Pinpoint the cell where the given text exists, returning its (x, y) midpoint coordinate. 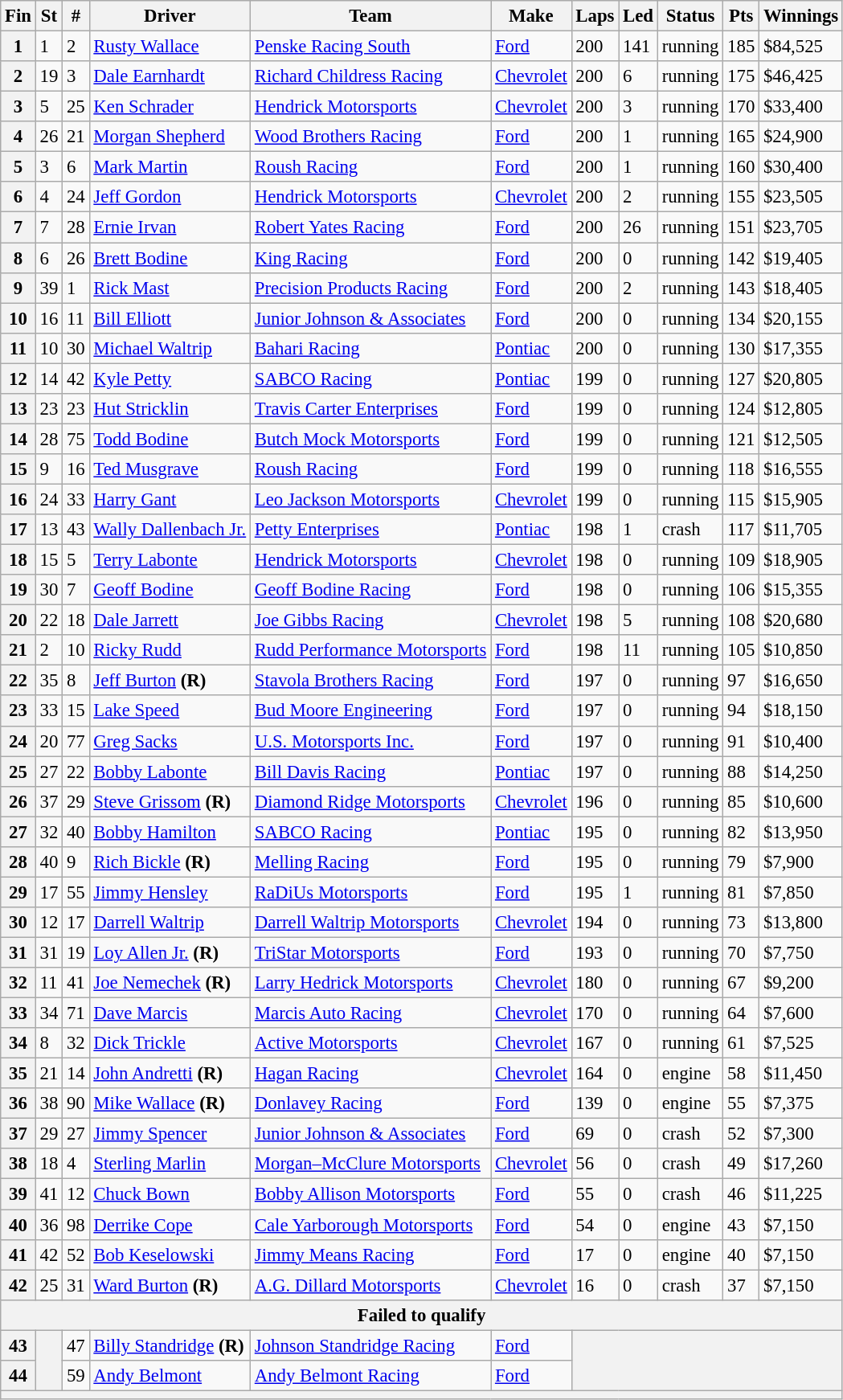
King Racing (370, 258)
151 (741, 227)
Geoff Bodine Racing (370, 590)
# (76, 16)
193 (595, 952)
Rudd Performance Motorsports (370, 650)
124 (741, 409)
Ken Schrader (170, 107)
160 (741, 167)
79 (741, 862)
$10,400 (801, 741)
Andy Belmont Racing (370, 1376)
Rich Bickle (R) (170, 862)
77 (76, 741)
Terry Labonte (170, 560)
$12,505 (801, 439)
Active Motorsports (370, 1043)
$23,505 (801, 197)
Precision Products Racing (370, 288)
Geoff Bodine (170, 590)
Failed to qualify (422, 1315)
59 (76, 1376)
Ward Burton (R) (170, 1285)
Petty Enterprises (370, 530)
Laps (595, 16)
Butch Mock Motorsports (370, 439)
82 (741, 832)
67 (741, 983)
Bobby Allison Motorsports (370, 1194)
Penske Racing South (370, 47)
$10,600 (801, 801)
$7,525 (801, 1043)
Darrell Waltrip (170, 923)
Bahari Racing (370, 348)
Sterling Marlin (170, 1165)
$11,225 (801, 1194)
Rusty Wallace (170, 47)
Diamond Ridge Motorsports (370, 801)
A.G. Dillard Motorsports (370, 1285)
Mark Martin (170, 167)
Ted Musgrave (170, 469)
167 (595, 1043)
106 (741, 590)
$17,355 (801, 348)
71 (76, 1013)
$7,375 (801, 1103)
Darrell Waltrip Motorsports (370, 923)
44 (18, 1376)
Harry Gant (170, 499)
Johnson Standridge Racing (370, 1345)
Winnings (801, 16)
Led (638, 16)
$18,905 (801, 560)
75 (76, 439)
143 (741, 288)
97 (741, 681)
54 (595, 1225)
Pts (741, 16)
Dick Trickle (170, 1043)
Stavola Brothers Racing (370, 681)
Brett Bodine (170, 258)
165 (741, 137)
Derrike Cope (170, 1225)
81 (741, 892)
$30,400 (801, 167)
49 (741, 1165)
94 (741, 711)
Jimmy Means Racing (370, 1255)
Kyle Petty (170, 379)
108 (741, 620)
91 (741, 741)
$23,705 (801, 227)
$16,650 (801, 681)
Fin (18, 16)
Morgan Shepherd (170, 137)
Dale Jarrett (170, 620)
Joe Nemechek (R) (170, 983)
139 (595, 1103)
Ernie Irvan (170, 227)
98 (76, 1225)
Todd Bodine (170, 439)
70 (741, 952)
175 (741, 76)
Greg Sacks (170, 741)
$33,400 (801, 107)
Bud Moore Engineering (370, 711)
$20,805 (801, 379)
Driver (170, 16)
141 (638, 47)
Hagan Racing (370, 1074)
$18,405 (801, 288)
142 (741, 258)
58 (741, 1074)
$7,750 (801, 952)
$12,805 (801, 409)
$11,705 (801, 530)
$84,525 (801, 47)
Larry Hedrick Motorsports (370, 983)
85 (741, 801)
$15,355 (801, 590)
118 (741, 469)
Dale Earnhardt (170, 76)
$11,450 (801, 1074)
Bob Keselowski (170, 1255)
73 (741, 923)
Andy Belmont (170, 1376)
Jimmy Spencer (170, 1134)
47 (76, 1345)
Loy Allen Jr. (R) (170, 952)
117 (741, 530)
Status (690, 16)
130 (741, 348)
155 (741, 197)
Leo Jackson Motorsports (370, 499)
109 (741, 560)
196 (595, 801)
Bobby Hamilton (170, 832)
$13,950 (801, 832)
Marcis Auto Racing (370, 1013)
88 (741, 772)
105 (741, 650)
$14,250 (801, 772)
Billy Standridge (R) (170, 1345)
$16,555 (801, 469)
$7,300 (801, 1134)
$7,600 (801, 1013)
Travis Carter Enterprises (370, 409)
61 (741, 1043)
Morgan–McClure Motorsports (370, 1165)
$46,425 (801, 76)
Jeff Gordon (170, 197)
$20,155 (801, 318)
$20,680 (801, 620)
Michael Waltrip (170, 348)
Ricky Rudd (170, 650)
Bill Davis Racing (370, 772)
64 (741, 1013)
$7,900 (801, 862)
Cale Yarborough Motorsports (370, 1225)
$17,260 (801, 1165)
$19,405 (801, 258)
Team (370, 16)
$18,150 (801, 711)
Jeff Burton (R) (170, 681)
Richard Childress Racing (370, 76)
$7,850 (801, 892)
46 (741, 1194)
Wood Brothers Racing (370, 137)
Bill Elliott (170, 318)
RaDiUs Motorsports (370, 892)
Joe Gibbs Racing (370, 620)
Rick Mast (170, 288)
185 (741, 47)
TriStar Motorsports (370, 952)
Jimmy Hensley (170, 892)
164 (595, 1074)
Wally Dallenbach Jr. (170, 530)
U.S. Motorsports Inc. (370, 741)
Dave Marcis (170, 1013)
Melling Racing (370, 862)
$13,800 (801, 923)
$10,850 (801, 650)
$24,900 (801, 137)
Make (531, 16)
121 (741, 439)
Lake Speed (170, 711)
69 (595, 1134)
John Andretti (R) (170, 1074)
$15,905 (801, 499)
194 (595, 923)
127 (741, 379)
Donlavey Racing (370, 1103)
Chuck Bown (170, 1194)
90 (76, 1103)
115 (741, 499)
Mike Wallace (R) (170, 1103)
56 (595, 1165)
$9,200 (801, 983)
Bobby Labonte (170, 772)
134 (741, 318)
St (48, 16)
Steve Grissom (R) (170, 801)
180 (595, 983)
Robert Yates Racing (370, 227)
Hut Stricklin (170, 409)
